Determine the (x, y) coordinate at the center of the cell enclosing the given text.  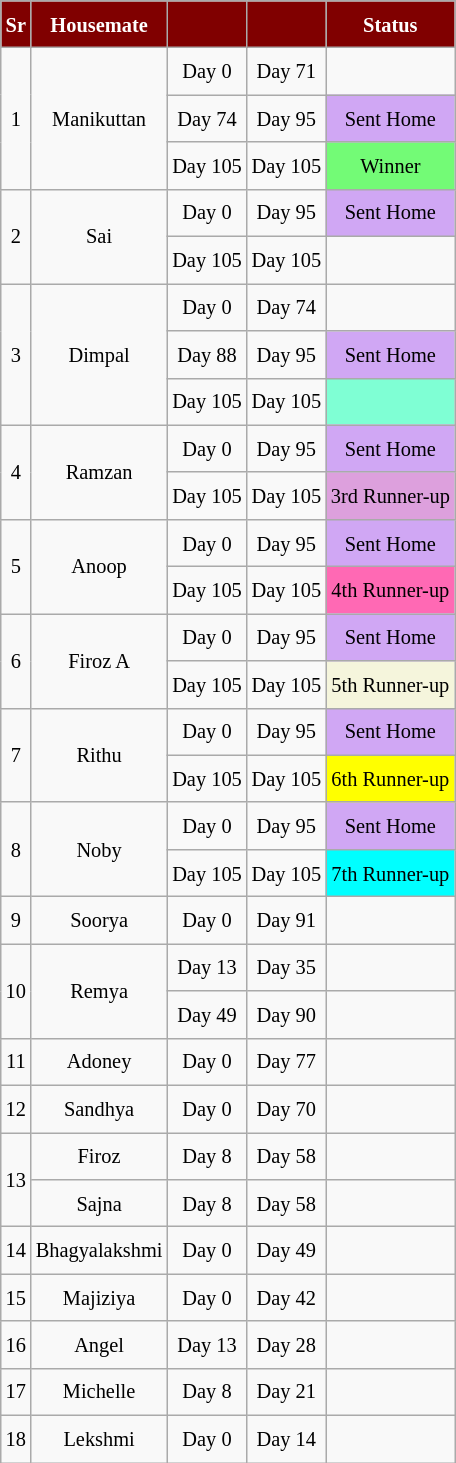
10 (16, 990)
Dimpal (100, 354)
6 (16, 660)
Ramzan (100, 472)
Housemate (100, 24)
Manikuttan (100, 118)
9 (16, 920)
12 (16, 1108)
Rithu (100, 755)
5 (16, 566)
4 (16, 472)
Day 71 (286, 72)
Adoney (100, 1062)
Angel (100, 1344)
Remya (100, 990)
Winner (390, 166)
Noby (100, 849)
Anoop (100, 566)
Day 70 (286, 1108)
Bhagyalakshmi (100, 1250)
Sai (100, 236)
Day 35 (286, 966)
Lekshmi (100, 1438)
Day 88 (206, 354)
7 (16, 755)
Day 77 (286, 1062)
4th Runner-up (390, 590)
5th Runner-up (390, 684)
Michelle (100, 1392)
Firoz (100, 1156)
15 (16, 1298)
16 (16, 1344)
Day 90 (286, 1014)
14 (16, 1250)
Majiziya (100, 1298)
3rd Runner-up (390, 496)
11 (16, 1062)
Status (390, 24)
18 (16, 1438)
Sr (16, 24)
13 (16, 1179)
6th Runner-up (390, 778)
2 (16, 236)
Soorya (100, 920)
Day 14 (286, 1438)
Firoz A (100, 660)
1 (16, 118)
3 (16, 354)
Day 42 (286, 1298)
Day 21 (286, 1392)
Day 91 (286, 920)
17 (16, 1392)
8 (16, 849)
Sandhya (100, 1108)
Sajna (100, 1202)
Day 28 (286, 1344)
7th Runner-up (390, 872)
